Scan for the cell matching the given text and deliver its (x, y) coordinate at center. 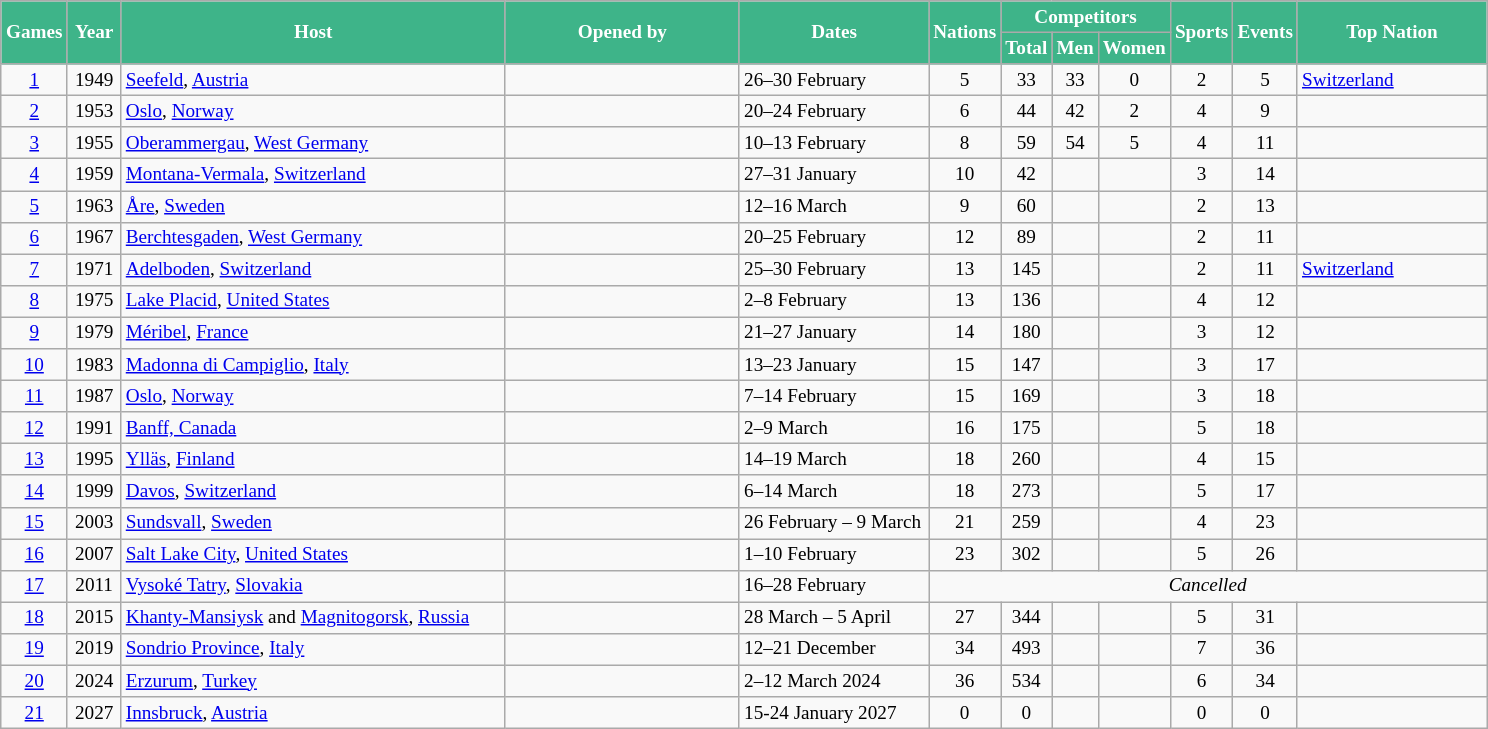
1971 (94, 270)
493 (1026, 649)
136 (1026, 301)
1963 (94, 206)
1953 (94, 111)
Méribel, France (313, 333)
1 (34, 80)
2015 (94, 618)
20–25 February (834, 238)
Vysoké Tatry, Slovakia (313, 586)
10–13 February (834, 143)
Berchtesgaden, West Germany (313, 238)
7–14 February (834, 396)
20–24 February (834, 111)
89 (1026, 238)
20 (34, 681)
26 February – 9 March (834, 523)
2–12 March 2024 (834, 681)
Sondrio Province, Italy (313, 649)
344 (1026, 618)
169 (1026, 396)
2003 (94, 523)
26 (1266, 554)
1967 (94, 238)
1955 (94, 143)
13–23 January (834, 365)
44 (1026, 111)
Year (94, 32)
145 (1026, 270)
Salt Lake City, United States (313, 554)
14–19 March (834, 460)
59 (1026, 143)
Nations (965, 32)
19 (34, 649)
260 (1026, 460)
21–27 January (834, 333)
Events (1266, 32)
Competitors (1086, 17)
Khanty-Mansiysk and Magnitogorsk, Russia (313, 618)
27 (965, 618)
1991 (94, 428)
259 (1026, 523)
Top Nation (1392, 32)
6–14 March (834, 491)
31 (1266, 618)
2007 (94, 554)
25–30 February (834, 270)
26–30 February (834, 80)
2027 (94, 713)
180 (1026, 333)
273 (1026, 491)
1949 (94, 80)
28 March – 5 April (834, 618)
Åre, Sweden (313, 206)
Davos, Switzerland (313, 491)
Banff, Canada (313, 428)
147 (1026, 365)
2011 (94, 586)
15-24 January 2027 (834, 713)
16–28 February (834, 586)
12–16 March (834, 206)
Dates (834, 32)
2019 (94, 649)
1983 (94, 365)
27–31 January (834, 175)
Men (1075, 48)
302 (1026, 554)
54 (1075, 143)
2–8 February (834, 301)
Ylläs, Finland (313, 460)
60 (1026, 206)
Erzurum, Turkey (313, 681)
1–10 February (834, 554)
1999 (94, 491)
Sundsvall, Sweden (313, 523)
Opened by (622, 32)
1975 (94, 301)
Lake Placid, United States (313, 301)
Women (1134, 48)
1979 (94, 333)
2024 (94, 681)
Montana-Vermala, Switzerland (313, 175)
Sports (1201, 32)
Total (1026, 48)
1959 (94, 175)
2–9 March (834, 428)
Innsbruck, Austria (313, 713)
12–21 December (834, 649)
1987 (94, 396)
Oberammergau, West Germany (313, 143)
534 (1026, 681)
175 (1026, 428)
Cancelled (1208, 586)
Games (34, 32)
Host (313, 32)
1995 (94, 460)
Seefeld, Austria (313, 80)
Adelboden, Switzerland (313, 270)
Madonna di Campiglio, Italy (313, 365)
